Determine the [x, y] coordinate at the center of the cell enclosing the given text.  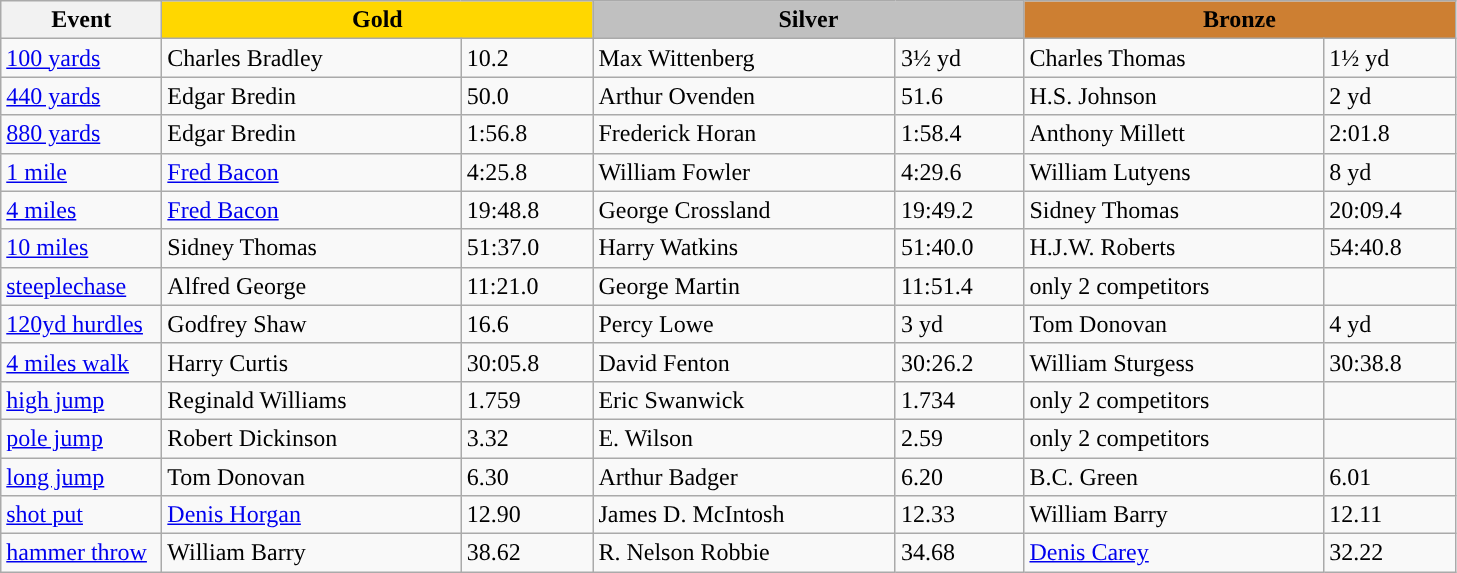
10 miles [82, 248]
Frederick Horan [744, 134]
Arthur Badger [744, 477]
51.6 [960, 96]
11:51.4 [960, 286]
50.0 [527, 96]
3 yd [960, 324]
2 yd [1390, 96]
Denis Carey [1174, 553]
E. Wilson [744, 438]
11:21.0 [527, 286]
Charles Bradley [312, 58]
William Sturgess [1174, 362]
30:38.8 [1390, 362]
hammer throw [82, 553]
Event [82, 20]
William Lutyens [1174, 172]
6.30 [527, 477]
12.90 [527, 515]
Harry Curtis [312, 362]
120yd hurdles [82, 324]
B.C. Green [1174, 477]
H.S. Johnson [1174, 96]
3½ yd [960, 58]
4 miles [82, 210]
William Fowler [744, 172]
38.62 [527, 553]
1½ yd [1390, 58]
Robert Dickinson [312, 438]
Anthony Millett [1174, 134]
8 yd [1390, 172]
Max Wittenberg [744, 58]
19:49.2 [960, 210]
Arthur Ovenden [744, 96]
440 yards [82, 96]
Gold [378, 20]
4:29.6 [960, 172]
David Fenton [744, 362]
4 yd [1390, 324]
high jump [82, 400]
1 mile [82, 172]
6.20 [960, 477]
Silver [808, 20]
long jump [82, 477]
32.22 [1390, 553]
R. Nelson Robbie [744, 553]
880 yards [82, 134]
34.68 [960, 553]
James D. McIntosh [744, 515]
Eric Swanwick [744, 400]
1.759 [527, 400]
30:26.2 [960, 362]
19:48.8 [527, 210]
6.01 [1390, 477]
Denis Horgan [312, 515]
10.2 [527, 58]
Percy Lowe [744, 324]
3.32 [527, 438]
51:37.0 [527, 248]
20:09.4 [1390, 210]
2:01.8 [1390, 134]
51:40.0 [960, 248]
12.33 [960, 515]
George Crossland [744, 210]
100 yards [82, 58]
Harry Watkins [744, 248]
2.59 [960, 438]
4:25.8 [527, 172]
Bronze [1240, 20]
steeplechase [82, 286]
pole jump [82, 438]
Godfrey Shaw [312, 324]
George Martin [744, 286]
H.J.W. Roberts [1174, 248]
16.6 [527, 324]
4 miles walk [82, 362]
Reginald Williams [312, 400]
54:40.8 [1390, 248]
Charles Thomas [1174, 58]
1.734 [960, 400]
1:58.4 [960, 134]
Alfred George [312, 286]
shot put [82, 515]
30:05.8 [527, 362]
1:56.8 [527, 134]
12.11 [1390, 515]
